Extract the (X, Y) coordinate from the center of the cell holding the provided text.  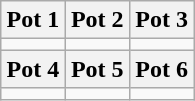
Pot 5 (97, 69)
Pot 1 (33, 20)
Pot 6 (161, 69)
Pot 3 (161, 20)
Pot 2 (97, 20)
Pot 4 (33, 69)
